For the text-containing cell, return its midpoint in [X, Y] coordinate format. 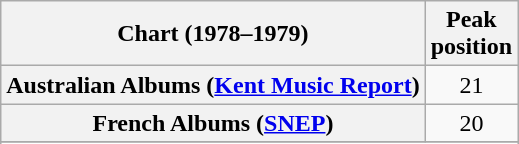
Chart (1978–1979) [213, 34]
Australian Albums (Kent Music Report) [213, 85]
French Albums (SNEP) [213, 123]
Peakposition [471, 34]
21 [471, 85]
20 [471, 123]
